Detect which cell encompasses the target text, then output its [x, y] center coordinate. 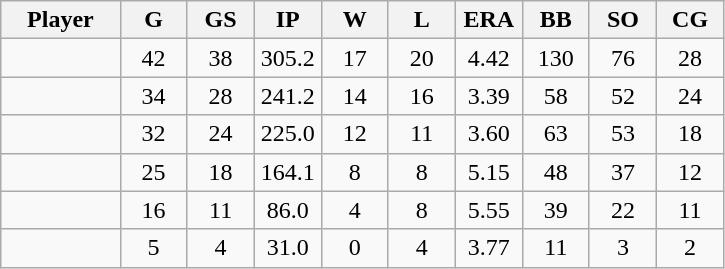
63 [556, 134]
37 [622, 172]
34 [154, 96]
58 [556, 96]
22 [622, 210]
25 [154, 172]
305.2 [288, 58]
G [154, 20]
225.0 [288, 134]
5 [154, 248]
3.77 [488, 248]
20 [422, 58]
ERA [488, 20]
SO [622, 20]
2 [690, 248]
86.0 [288, 210]
42 [154, 58]
52 [622, 96]
5.15 [488, 172]
130 [556, 58]
38 [220, 58]
53 [622, 134]
17 [354, 58]
W [354, 20]
IP [288, 20]
3.60 [488, 134]
3 [622, 248]
3.39 [488, 96]
CG [690, 20]
0 [354, 248]
39 [556, 210]
48 [556, 172]
L [422, 20]
5.55 [488, 210]
241.2 [288, 96]
76 [622, 58]
32 [154, 134]
31.0 [288, 248]
164.1 [288, 172]
14 [354, 96]
GS [220, 20]
BB [556, 20]
4.42 [488, 58]
Player [60, 20]
